Search for the cell housing the specified text and yield its (x, y) center coordinate. 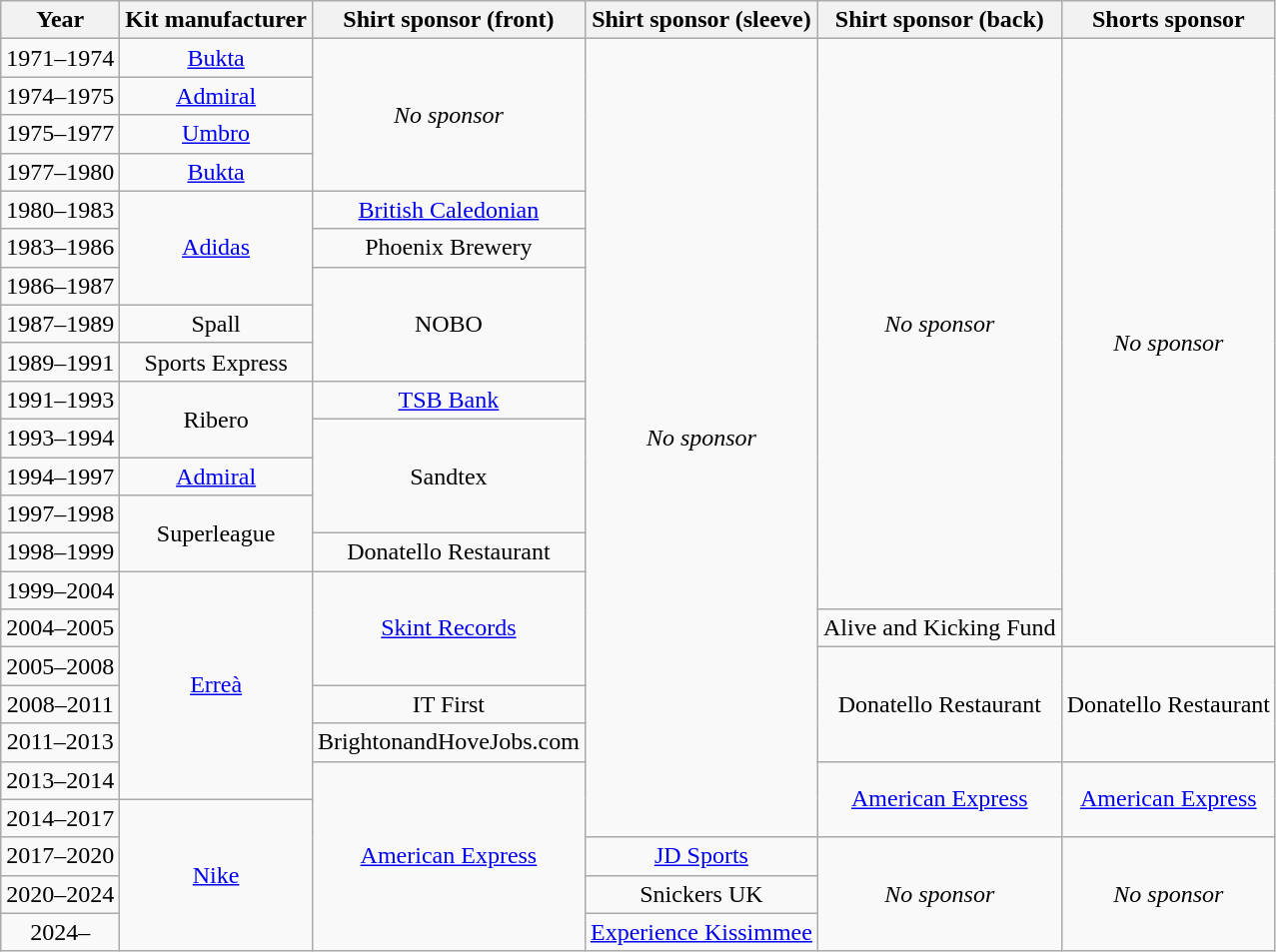
Ribero (216, 419)
1975–1977 (60, 134)
1987–1989 (60, 324)
Shirt sponsor (sleeve) (701, 20)
1977–1980 (60, 172)
1994–1997 (60, 476)
1971–1974 (60, 58)
1989–1991 (60, 362)
2014–2017 (60, 818)
1991–1993 (60, 400)
IT First (448, 704)
Shirt sponsor (front) (448, 20)
2008–2011 (60, 704)
Sports Express (216, 362)
Shirt sponsor (back) (939, 20)
JD Sports (701, 856)
1983–1986 (60, 248)
TSB Bank (448, 400)
Adidas (216, 248)
Year (60, 20)
2013–2014 (60, 780)
Erreà (216, 685)
BrightonandHoveJobs.com (448, 742)
2004–2005 (60, 628)
2011–2013 (60, 742)
1999–2004 (60, 590)
1998–1999 (60, 552)
1993–1994 (60, 438)
Nike (216, 875)
1997–1998 (60, 514)
1974–1975 (60, 96)
Phoenix Brewery (448, 248)
Umbro (216, 134)
1980–1983 (60, 210)
Superleague (216, 533)
Kit manufacturer (216, 20)
Skint Records (448, 628)
2024– (60, 932)
Sandtex (448, 476)
Snickers UK (701, 894)
British Caledonian (448, 210)
Experience Kissimmee (701, 932)
2020–2024 (60, 894)
Alive and Kicking Fund (939, 628)
Spall (216, 324)
2017–2020 (60, 856)
1986–1987 (60, 286)
NOBO (448, 324)
2005–2008 (60, 666)
Shorts sponsor (1168, 20)
